Search for the cell housing the specified text and yield its (X, Y) center coordinate. 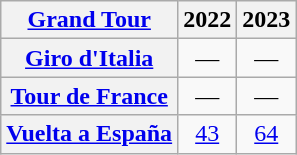
2023 (266, 20)
64 (266, 134)
43 (208, 134)
Grand Tour (90, 20)
Tour de France (90, 96)
Giro d'Italia (90, 58)
Vuelta a España (90, 134)
2022 (208, 20)
